Provide the (X, Y) coordinate of the cell's center where the given text is located.  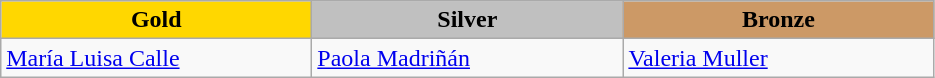
Paola Madriñán (468, 58)
Bronze (778, 20)
Valeria Muller (778, 58)
Silver (468, 20)
María Luisa Calle (156, 58)
Gold (156, 20)
